Return the (X, Y) coordinate for the center point of the cell that contains the specified text.  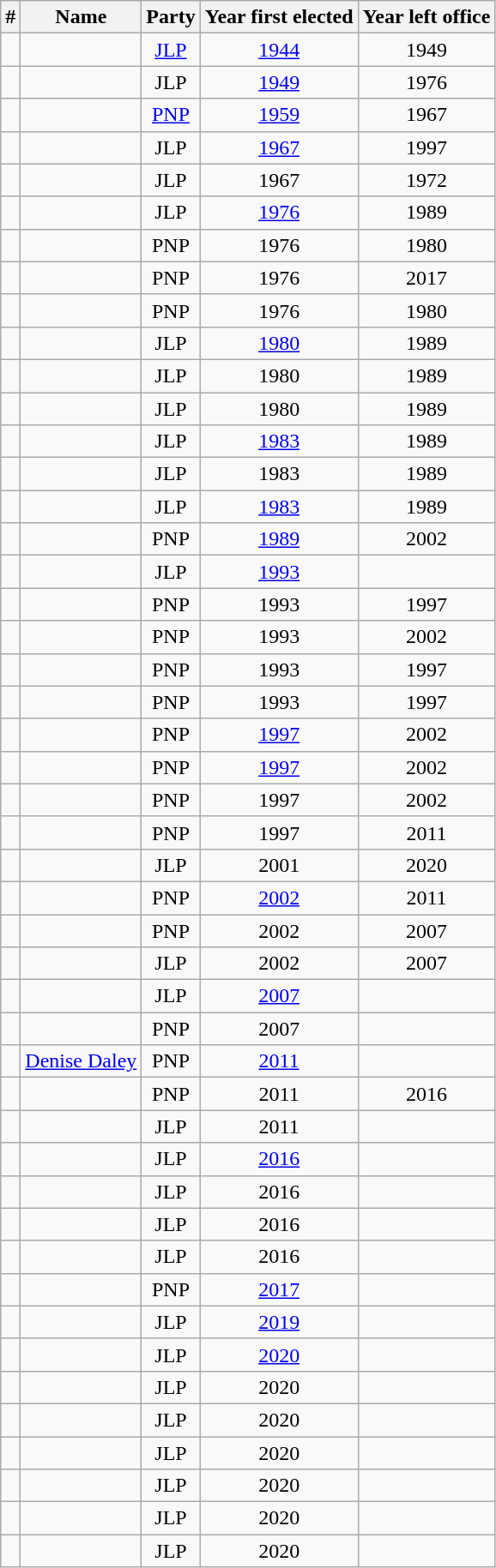
Party (171, 17)
1972 (426, 180)
2001 (279, 865)
2019 (279, 1322)
1959 (279, 115)
Year first elected (279, 17)
# (10, 17)
Year left office (426, 17)
Denise Daley (81, 1061)
1944 (279, 50)
Name (81, 17)
